Determine the (X, Y) coordinate at the center of the cell enclosing the given text.  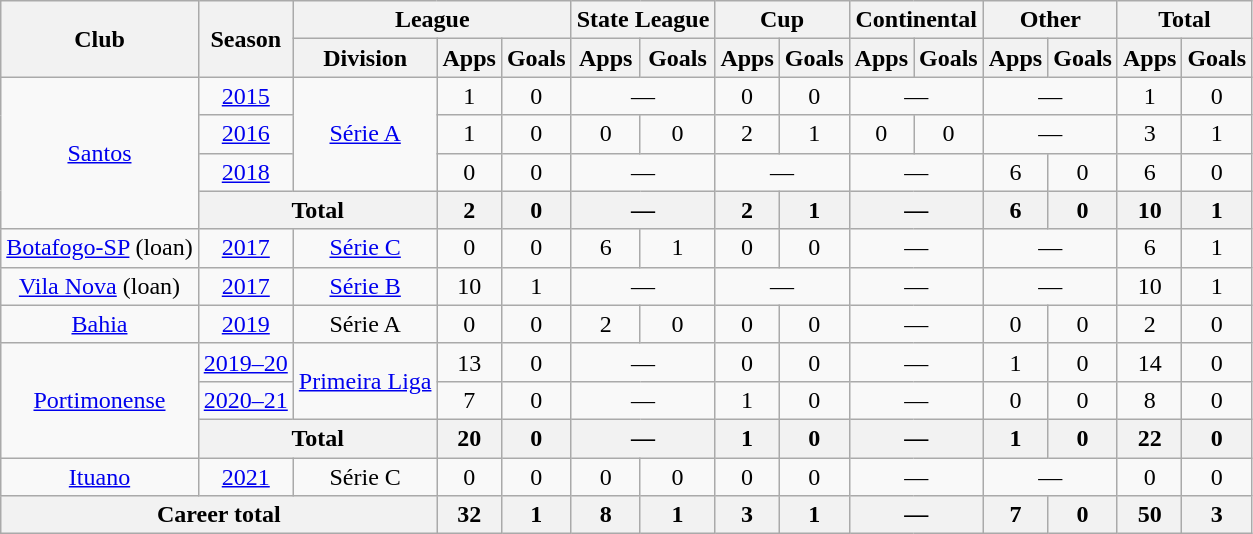
2020–21 (246, 400)
Other (1050, 20)
2015 (246, 96)
Primeira Liga (365, 381)
2019 (246, 324)
2021 (246, 477)
20 (469, 438)
50 (1149, 515)
2016 (246, 134)
2019–20 (246, 362)
League (432, 20)
Career total (219, 515)
Bahia (100, 324)
Vila Nova (loan) (100, 286)
Botafogo-SP (loan) (100, 248)
22 (1149, 438)
2018 (246, 172)
13 (469, 362)
Ituano (100, 477)
32 (469, 515)
Série B (365, 286)
14 (1149, 362)
Santos (100, 153)
State League (643, 20)
Season (246, 39)
Division (365, 58)
Portimonense (100, 400)
Club (100, 39)
Cup (782, 20)
Continental (916, 20)
